Output the (x, y) coordinate of the center of the cell containing the given text.  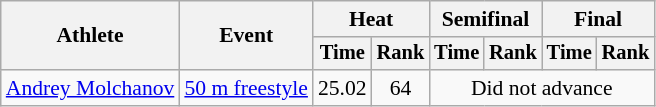
64 (401, 88)
Final (598, 19)
Semifinal (485, 19)
Event (246, 36)
Athlete (90, 36)
50 m freestyle (246, 88)
Andrey Molchanov (90, 88)
Heat (371, 19)
Did not advance (542, 88)
25.02 (342, 88)
